Determine the [x, y] coordinate at the center of the cell enclosing the given text.  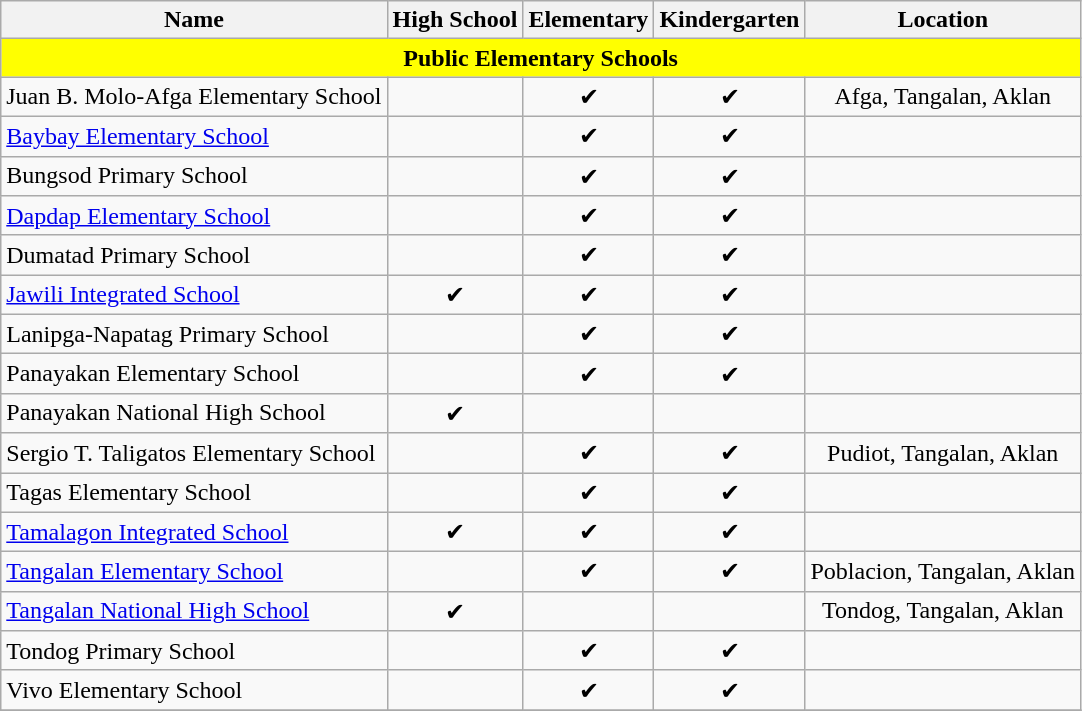
Poblacion, Tangalan, Aklan [943, 572]
Tangalan Elementary School [194, 572]
Tondog Primary School [194, 651]
Dapdap Elementary School [194, 216]
Baybay Elementary School [194, 136]
Juan B. Molo-Afga Elementary School [194, 97]
High School [455, 20]
Dumatad Primary School [194, 255]
Lanipga-Napatag Primary School [194, 334]
Public Elementary Schools [541, 58]
Panayakan National High School [194, 413]
Elementary [588, 20]
Sergio T. Taligatos Elementary School [194, 453]
Kindergarten [730, 20]
Panayakan Elementary School [194, 374]
Pudiot, Tangalan, Aklan [943, 453]
Bungsod Primary School [194, 176]
Location [943, 20]
Name [194, 20]
Tangalan National High School [194, 611]
Tagas Elementary School [194, 492]
Jawili Integrated School [194, 295]
Afga, Tangalan, Aklan [943, 97]
Vivo Elementary School [194, 690]
Tondog, Tangalan, Aklan [943, 611]
Tamalagon Integrated School [194, 532]
